Return (X, Y) of the center of cell containing provided text 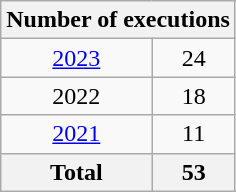
24 (194, 58)
2022 (76, 96)
Total (76, 172)
11 (194, 134)
2023 (76, 58)
Number of executions (118, 20)
18 (194, 96)
53 (194, 172)
2021 (76, 134)
